Find where the given text appears and provide that cell's center as [X, Y] coordinate. 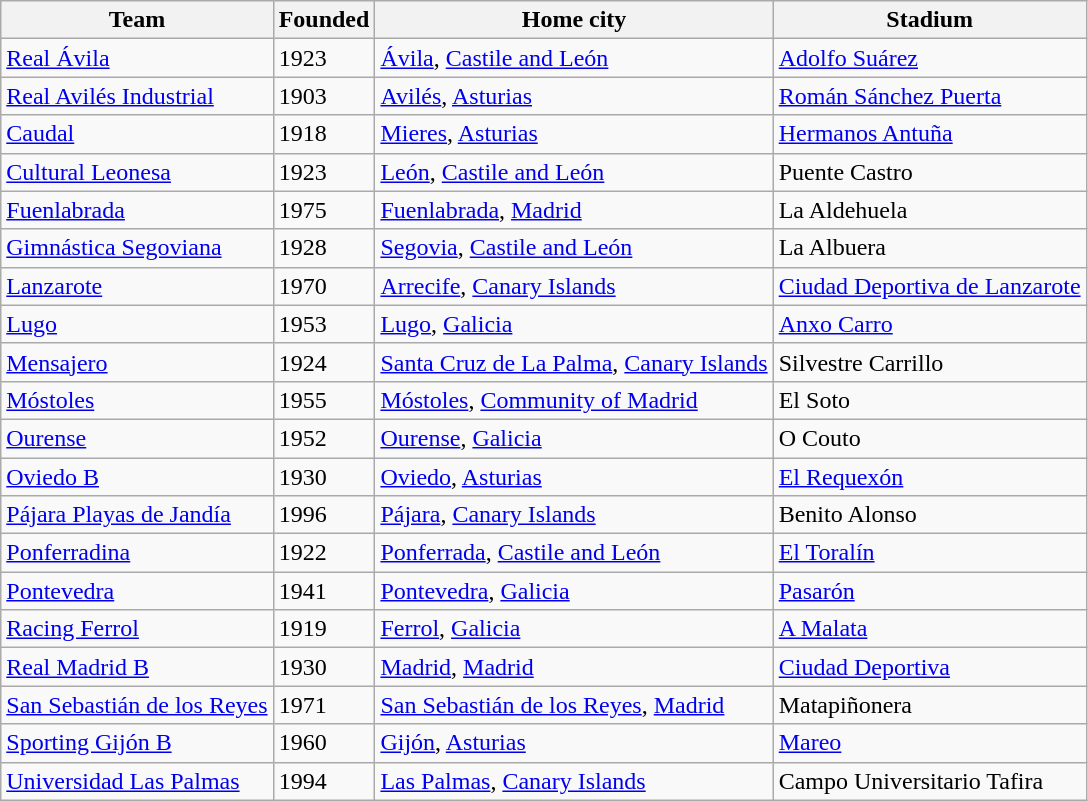
1971 [324, 705]
1924 [324, 362]
Pasarón [930, 591]
San Sebastián de los Reyes, Madrid [574, 705]
Cultural Leonesa [137, 172]
Silvestre Carrillo [930, 362]
1922 [324, 553]
Ávila, Castile and León [574, 58]
1970 [324, 286]
Gimnástica Segoviana [137, 248]
Caudal [137, 134]
Hermanos Antuña [930, 134]
Santa Cruz de La Palma, Canary Islands [574, 362]
1928 [324, 248]
La Albuera [930, 248]
El Requexón [930, 477]
Real Madrid B [137, 667]
1953 [324, 324]
Puente Castro [930, 172]
Avilés, Asturias [574, 96]
Oviedo, Asturias [574, 477]
El Toralín [930, 553]
Founded [324, 20]
La Aldehuela [930, 210]
Segovia, Castile and León [574, 248]
Oviedo B [137, 477]
Lugo [137, 324]
1960 [324, 743]
Pájara, Canary Islands [574, 515]
Las Palmas, Canary Islands [574, 781]
1994 [324, 781]
Mieres, Asturias [574, 134]
Racing Ferrol [137, 629]
Lanzarote [137, 286]
Gijón, Asturias [574, 743]
Pájara Playas de Jandía [137, 515]
Fuenlabrada, Madrid [574, 210]
León, Castile and León [574, 172]
Home city [574, 20]
Ferrol, Galicia [574, 629]
Stadium [930, 20]
Universidad Las Palmas [137, 781]
Campo Universitario Tafira [930, 781]
Ourense, Galicia [574, 438]
Fuenlabrada [137, 210]
Ciudad Deportiva de Lanzarote [930, 286]
Mensajero [137, 362]
Real Avilés Industrial [137, 96]
A Malata [930, 629]
Móstoles, Community of Madrid [574, 400]
Lugo, Galicia [574, 324]
1996 [324, 515]
Arrecife, Canary Islands [574, 286]
Móstoles [137, 400]
Anxo Carro [930, 324]
Ponferradina [137, 553]
1918 [324, 134]
Román Sánchez Puerta [930, 96]
1955 [324, 400]
Matapiñonera [930, 705]
Ciudad Deportiva [930, 667]
Adolfo Suárez [930, 58]
Real Ávila [137, 58]
El Soto [930, 400]
1952 [324, 438]
Pontevedra, Galicia [574, 591]
Mareo [930, 743]
Madrid, Madrid [574, 667]
O Couto [930, 438]
1941 [324, 591]
Team [137, 20]
1975 [324, 210]
1903 [324, 96]
Sporting Gijón B [137, 743]
Ourense [137, 438]
Ponferrada, Castile and León [574, 553]
1919 [324, 629]
Benito Alonso [930, 515]
San Sebastián de los Reyes [137, 705]
Pontevedra [137, 591]
